Search for the cell housing the specified text and yield its [X, Y] center coordinate. 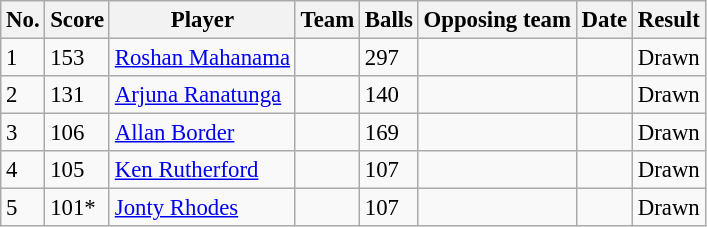
Roshan Mahanama [202, 58]
Jonty Rhodes [202, 208]
Balls [390, 20]
No. [23, 20]
2 [23, 95]
Ken Rutherford [202, 170]
Score [78, 20]
Allan Border [202, 133]
Arjuna Ranatunga [202, 95]
4 [23, 170]
105 [78, 170]
1 [23, 58]
106 [78, 133]
Result [668, 20]
Player [202, 20]
297 [390, 58]
101* [78, 208]
3 [23, 133]
Opposing team [497, 20]
153 [78, 58]
Team [327, 20]
5 [23, 208]
Date [604, 20]
140 [390, 95]
169 [390, 133]
131 [78, 95]
